Return the [X, Y] coordinate for the center point of the cell that contains the specified text.  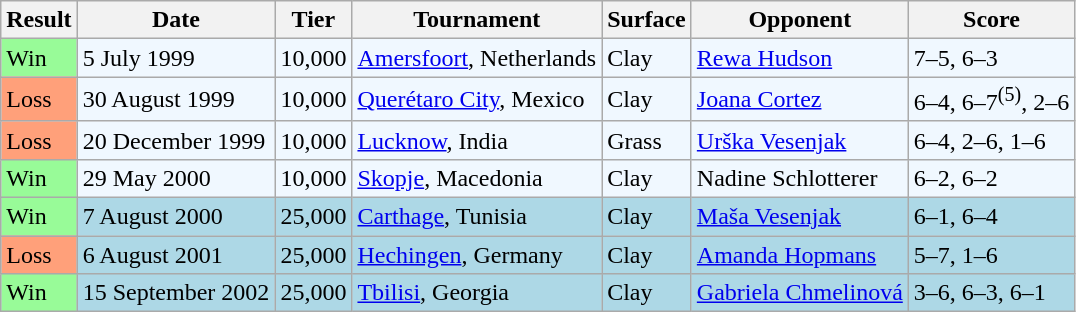
Amersfoort, Netherlands [477, 58]
Opponent [800, 20]
15 September 2002 [176, 293]
6–4, 2–6, 1–6 [991, 140]
Urška Vesenjak [800, 140]
6–4, 6–7(5), 2–6 [991, 100]
30 August 1999 [176, 100]
5–7, 1–6 [991, 255]
Tbilisi, Georgia [477, 293]
6–2, 6–2 [991, 178]
6 August 2001 [176, 255]
Maša Vesenjak [800, 217]
Skopje, Macedonia [477, 178]
Gabriela Chmelinová [800, 293]
Nadine Schlotterer [800, 178]
Hechingen, Germany [477, 255]
Carthage, Tunisia [477, 217]
Querétaro City, Mexico [477, 100]
3–6, 6–3, 6–1 [991, 293]
Rewa Hudson [800, 58]
7–5, 6–3 [991, 58]
Date [176, 20]
Amanda Hopmans [800, 255]
7 August 2000 [176, 217]
Joana Cortez [800, 100]
Tournament [477, 20]
Tier [314, 20]
5 July 1999 [176, 58]
Surface [647, 20]
Grass [647, 140]
Result [39, 20]
Score [991, 20]
6–1, 6–4 [991, 217]
Lucknow, India [477, 140]
20 December 1999 [176, 140]
29 May 2000 [176, 178]
